Determine the (x, y) coordinate at the center of the cell enclosing the given text.  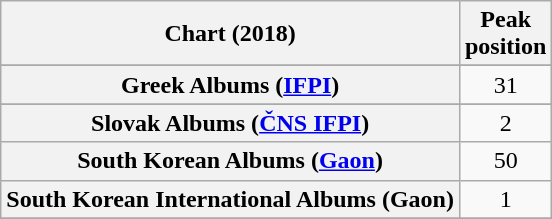
50 (505, 161)
2 (505, 123)
31 (505, 85)
South Korean International Albums (Gaon) (230, 199)
Chart (2018) (230, 34)
Greek Albums (IFPI) (230, 85)
1 (505, 199)
Peak position (505, 34)
South Korean Albums (Gaon) (230, 161)
Slovak Albums (ČNS IFPI) (230, 123)
